Extract the [x, y] coordinate from the center of the cell holding the provided text.  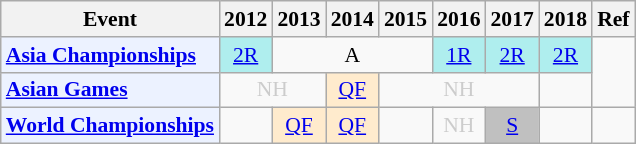
2012 [246, 19]
Asia Championships [110, 55]
2015 [406, 19]
Asian Games [110, 90]
1R [458, 55]
Ref [613, 19]
2016 [458, 19]
2017 [512, 19]
Event [110, 19]
2013 [298, 19]
2014 [352, 19]
S [512, 126]
A [352, 55]
2018 [566, 19]
World Championships [110, 126]
